Search for the cell housing the specified text and yield its [x, y] center coordinate. 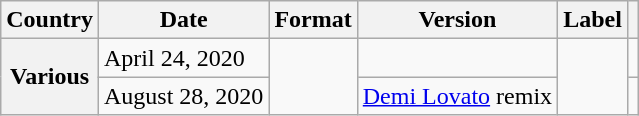
Date [183, 20]
Format [313, 20]
August 28, 2020 [183, 96]
Version [457, 20]
Country [50, 20]
Label [593, 20]
April 24, 2020 [183, 58]
Various [50, 77]
Demi Lovato remix [457, 96]
